Search for the cell housing the specified text and yield its [x, y] center coordinate. 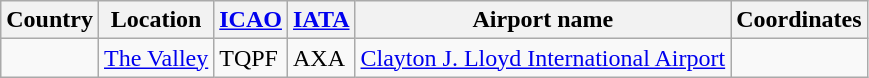
The Valley [156, 58]
ICAO [251, 20]
IATA [321, 20]
Country [50, 20]
Coordinates [799, 20]
Location [156, 20]
Clayton J. Lloyd International Airport [543, 58]
TQPF [251, 58]
Airport name [543, 20]
AXA [321, 58]
